From the cell containing the given text, extract its center point as (x, y) coordinate. 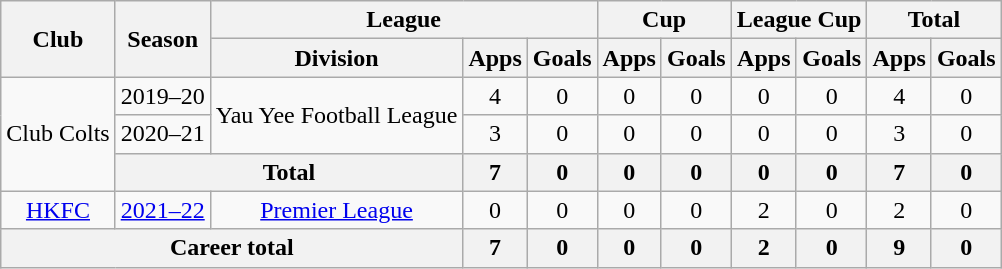
Premier League (336, 210)
Cup (664, 20)
2020–21 (162, 134)
Club (58, 39)
Division (336, 58)
HKFC (58, 210)
Club Colts (58, 134)
9 (899, 248)
2021–22 (162, 210)
Career total (232, 248)
League Cup (799, 20)
2019–20 (162, 96)
Yau Yee Football League (336, 115)
League (404, 20)
Season (162, 39)
